Detect which cell encompasses the target text, then output its (x, y) center coordinate. 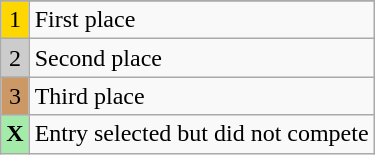
Second place (202, 58)
X (15, 134)
Entry selected but did not compete (202, 134)
First place (202, 20)
Third place (202, 96)
2 (15, 58)
3 (15, 96)
1 (15, 20)
